Scan for the cell matching the given text and deliver its (X, Y) coordinate at center. 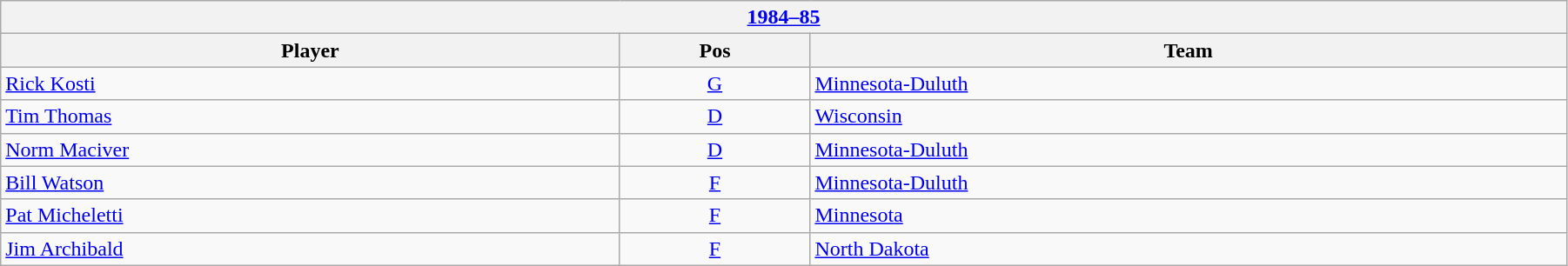
Player (310, 50)
1984–85 (784, 17)
G (715, 83)
Pos (715, 50)
Norm Maciver (310, 150)
Tim Thomas (310, 116)
Pat Micheletti (310, 216)
Rick Kosti (310, 83)
Wisconsin (1189, 116)
Team (1189, 50)
Bill Watson (310, 183)
Jim Archibald (310, 249)
North Dakota (1189, 249)
Minnesota (1189, 216)
